Return the [X, Y] coordinate for the center point of the cell that contains the specified text.  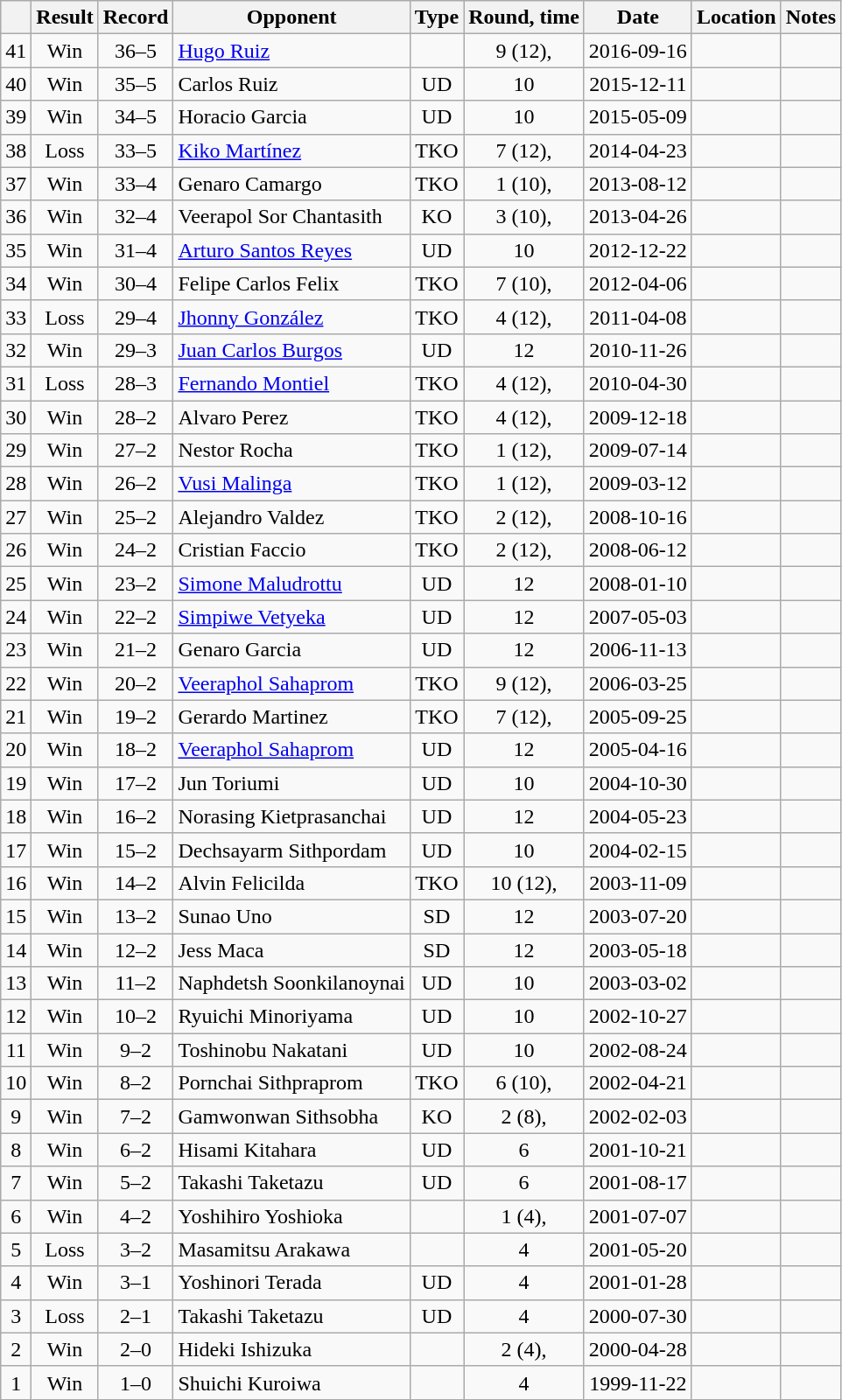
19–2 [136, 717]
2013-08-12 [637, 184]
8 [16, 1150]
5 [16, 1249]
Toshinobu Nakatani [291, 1050]
17 [16, 850]
Kiko Martínez [291, 150]
2001-07-07 [637, 1216]
2006-11-13 [637, 650]
28 [16, 484]
33 [16, 317]
2000-07-30 [637, 1316]
Location [736, 17]
2013-04-26 [637, 217]
30–4 [136, 283]
24–2 [136, 550]
31–4 [136, 250]
Yoshinori Terada [291, 1283]
Masamitsu Arakawa [291, 1249]
23 [16, 650]
20 [16, 750]
29–3 [136, 350]
Nestor Rocha [291, 451]
2009-07-14 [637, 451]
18 [16, 816]
Date [637, 17]
28–2 [136, 417]
2001-10-21 [637, 1150]
2009-12-18 [637, 417]
Alvin Felicilda [291, 883]
Jun Toriumi [291, 783]
Type [436, 17]
2008-01-10 [637, 584]
19 [16, 783]
2011-04-08 [637, 317]
4–2 [136, 1216]
2001-05-20 [637, 1249]
9 [16, 1116]
6 (10), [524, 1083]
38 [16, 150]
29–4 [136, 317]
7 (10), [524, 283]
Result [65, 17]
5–2 [136, 1183]
2012-04-06 [637, 283]
2 (4), [524, 1349]
26 [16, 550]
20–2 [136, 683]
2015-05-09 [637, 117]
Norasing Kietprasanchai [291, 816]
2 (8), [524, 1116]
Gamwonwan Sithsobha [291, 1116]
2003-03-02 [637, 983]
2009-03-12 [637, 484]
40 [16, 84]
22 [16, 683]
3–1 [136, 1283]
2008-10-16 [637, 517]
6–2 [136, 1150]
Ryuichi Minoriyama [291, 1017]
35 [16, 250]
Alvaro Perez [291, 417]
17–2 [136, 783]
Simone Maludrottu [291, 584]
37 [16, 184]
29 [16, 451]
21–2 [136, 650]
39 [16, 117]
1 (4), [524, 1216]
2002-02-03 [637, 1116]
24 [16, 617]
33–4 [136, 184]
2000-04-28 [637, 1349]
28–3 [136, 383]
2002-08-24 [637, 1050]
16–2 [136, 816]
Veerapol Sor Chantasith [291, 217]
2004-02-15 [637, 850]
10–2 [136, 1017]
Simpiwe Vetyeka [291, 617]
Hideki Ishizuka [291, 1349]
2005-04-16 [637, 750]
Fernando Montiel [291, 383]
30 [16, 417]
Juan Carlos Burgos [291, 350]
Pornchai Sithpraprom [291, 1083]
Jess Maca [291, 949]
2016-09-16 [637, 51]
13–2 [136, 916]
Genaro Camargo [291, 184]
2010-11-26 [637, 350]
Sunao Uno [291, 916]
2010-04-30 [637, 383]
Vusi Malinga [291, 484]
18–2 [136, 750]
Jhonny González [291, 317]
2007-05-03 [637, 617]
10 (12), [524, 883]
2012-12-22 [637, 250]
25 [16, 584]
2–1 [136, 1316]
2003-05-18 [637, 949]
2003-07-20 [637, 916]
Arturo Santos Reyes [291, 250]
13 [16, 983]
2002-04-21 [637, 1083]
15–2 [136, 850]
15 [16, 916]
11–2 [136, 983]
1 (10), [524, 184]
Carlos Ruiz [291, 84]
36–5 [136, 51]
33–5 [136, 150]
8–2 [136, 1083]
Opponent [291, 17]
3–2 [136, 1249]
27 [16, 517]
23–2 [136, 584]
34 [16, 283]
21 [16, 717]
3 [16, 1316]
1–0 [136, 1382]
2008-06-12 [637, 550]
25–2 [136, 517]
22–2 [136, 617]
Record [136, 17]
Horacio Garcia [291, 117]
Round, time [524, 17]
Felipe Carlos Felix [291, 283]
7 [16, 1183]
Genaro Garcia [291, 650]
Gerardo Martinez [291, 717]
32 [16, 350]
Yoshihiro Yoshioka [291, 1216]
35–5 [136, 84]
Naphdetsh Soonkilanoynai [291, 983]
31 [16, 383]
2005-09-25 [637, 717]
11 [16, 1050]
Alejandro Valdez [291, 517]
Cristian Faccio [291, 550]
Hugo Ruiz [291, 51]
2 [16, 1349]
2001-08-17 [637, 1183]
2003-11-09 [637, 883]
12–2 [136, 949]
14–2 [136, 883]
Hisami Kitahara [291, 1150]
2001-01-28 [637, 1283]
36 [16, 217]
16 [16, 883]
3 (10), [524, 217]
Dechsayarm Sithpordam [291, 850]
1999-11-22 [637, 1382]
7–2 [136, 1116]
1 [16, 1382]
14 [16, 949]
2006-03-25 [637, 683]
32–4 [136, 217]
2015-12-11 [637, 84]
2004-05-23 [637, 816]
26–2 [136, 484]
27–2 [136, 451]
2004-10-30 [637, 783]
2014-04-23 [637, 150]
Shuichi Kuroiwa [291, 1382]
2–0 [136, 1349]
41 [16, 51]
34–5 [136, 117]
9–2 [136, 1050]
2002-10-27 [637, 1017]
Notes [810, 17]
